For the text-containing cell, return its midpoint in (x, y) coordinate format. 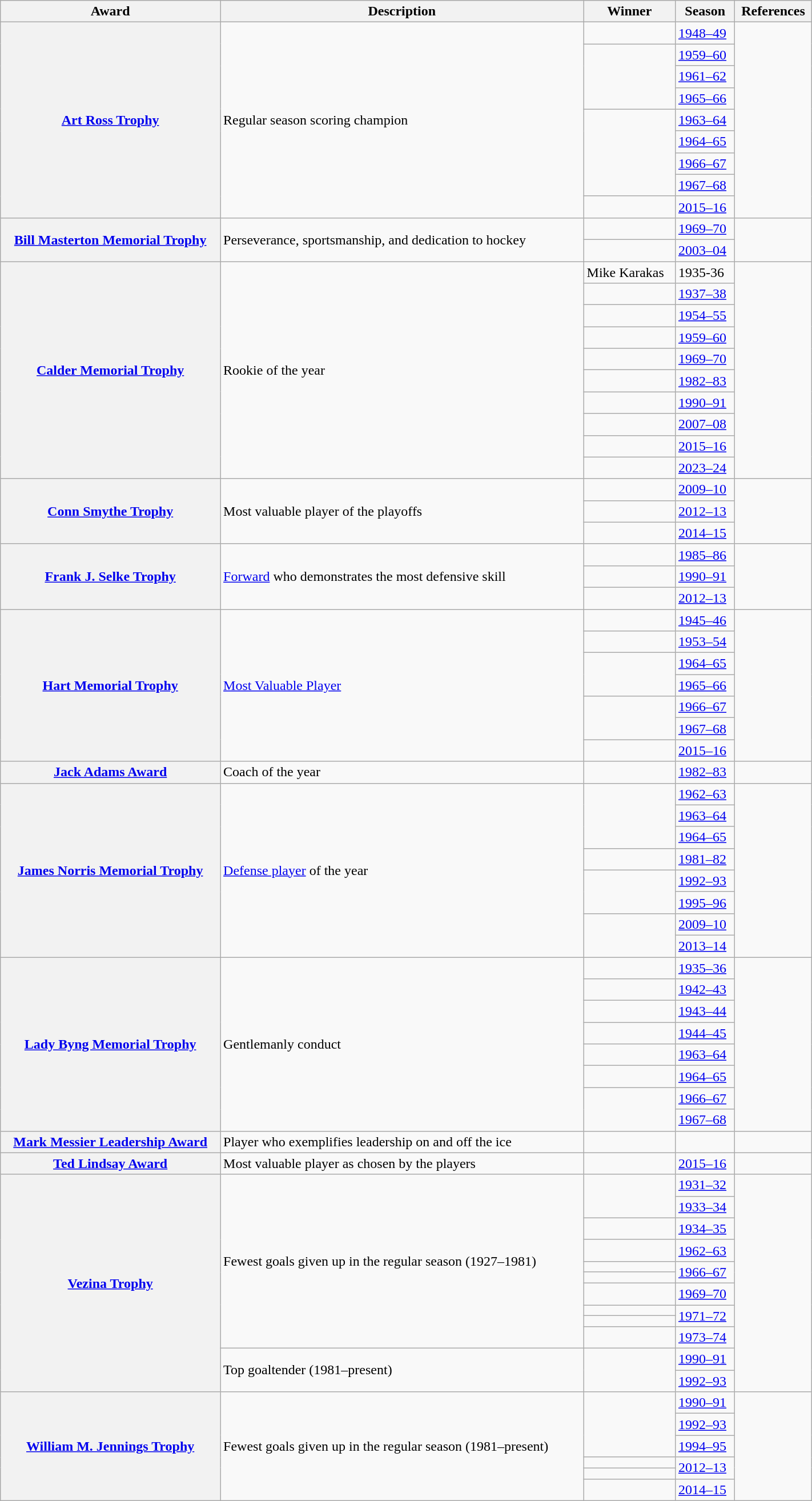
Top goaltender (1981–present) (402, 1370)
Regular season scoring champion (402, 120)
Lady Byng Memorial Trophy (111, 1044)
2013–14 (705, 946)
Forward who demonstrates the most defensive skill (402, 576)
2003–04 (705, 250)
1937–38 (705, 294)
Vezina Trophy (111, 1283)
Award (111, 11)
1973–74 (705, 1338)
1954–55 (705, 316)
1981–82 (705, 859)
Perseverance, sportsmanship, and dedication to hockey (402, 239)
1942–43 (705, 990)
1995–96 (705, 902)
2007–08 (705, 424)
1943–44 (705, 1012)
Mark Messier Leadership Award (111, 1142)
William M. Jennings Trophy (111, 1446)
Gentlemanly conduct (402, 1044)
2023–24 (705, 468)
References (773, 11)
1985–86 (705, 555)
Mike Karakas (629, 272)
Most valuable player as chosen by the players (402, 1163)
Fewest goals given up in the regular season (1927–1981) (402, 1261)
1945–46 (705, 620)
Defense player of the year (402, 870)
1944–45 (705, 1033)
Coach of the year (402, 772)
1935–36 (705, 968)
1933–34 (705, 1207)
1994–95 (705, 1446)
Frank J. Selke Trophy (111, 576)
1931–32 (705, 1185)
1961–62 (705, 77)
Conn Smythe Trophy (111, 511)
Most Valuable Player (402, 685)
1934–35 (705, 1229)
Player who exemplifies leadership on and off the ice (402, 1142)
Hart Memorial Trophy (111, 685)
Most valuable player of the playoffs (402, 511)
Fewest goals given up in the regular season (1981–present) (402, 1446)
1948–49 (705, 33)
Winner (629, 11)
Bill Masterton Memorial Trophy (111, 239)
1953–54 (705, 642)
Rookie of the year (402, 370)
Description (402, 11)
1935-36 (705, 272)
Art Ross Trophy (111, 120)
Jack Adams Award (111, 772)
1971–72 (705, 1315)
Ted Lindsay Award (111, 1163)
Calder Memorial Trophy (111, 370)
James Norris Memorial Trophy (111, 870)
Season (705, 11)
